Find where the given text appears and provide that cell's center as (x, y) coordinate. 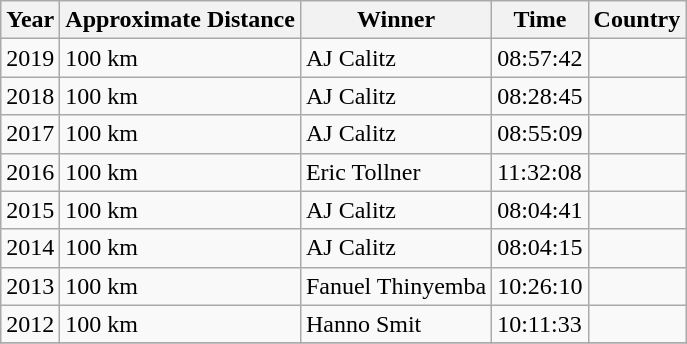
2012 (30, 324)
2014 (30, 248)
08:57:42 (540, 58)
11:32:08 (540, 172)
2013 (30, 286)
Fanuel Thinyemba (396, 286)
08:28:45 (540, 96)
Winner (396, 20)
2018 (30, 96)
Eric Tollner (396, 172)
10:11:33 (540, 324)
Approximate Distance (180, 20)
Year (30, 20)
2016 (30, 172)
08:55:09 (540, 134)
Time (540, 20)
10:26:10 (540, 286)
Country (637, 20)
2017 (30, 134)
Hanno Smit (396, 324)
2019 (30, 58)
2015 (30, 210)
08:04:15 (540, 248)
08:04:41 (540, 210)
